Scan for the cell matching the given text and deliver its (X, Y) coordinate at center. 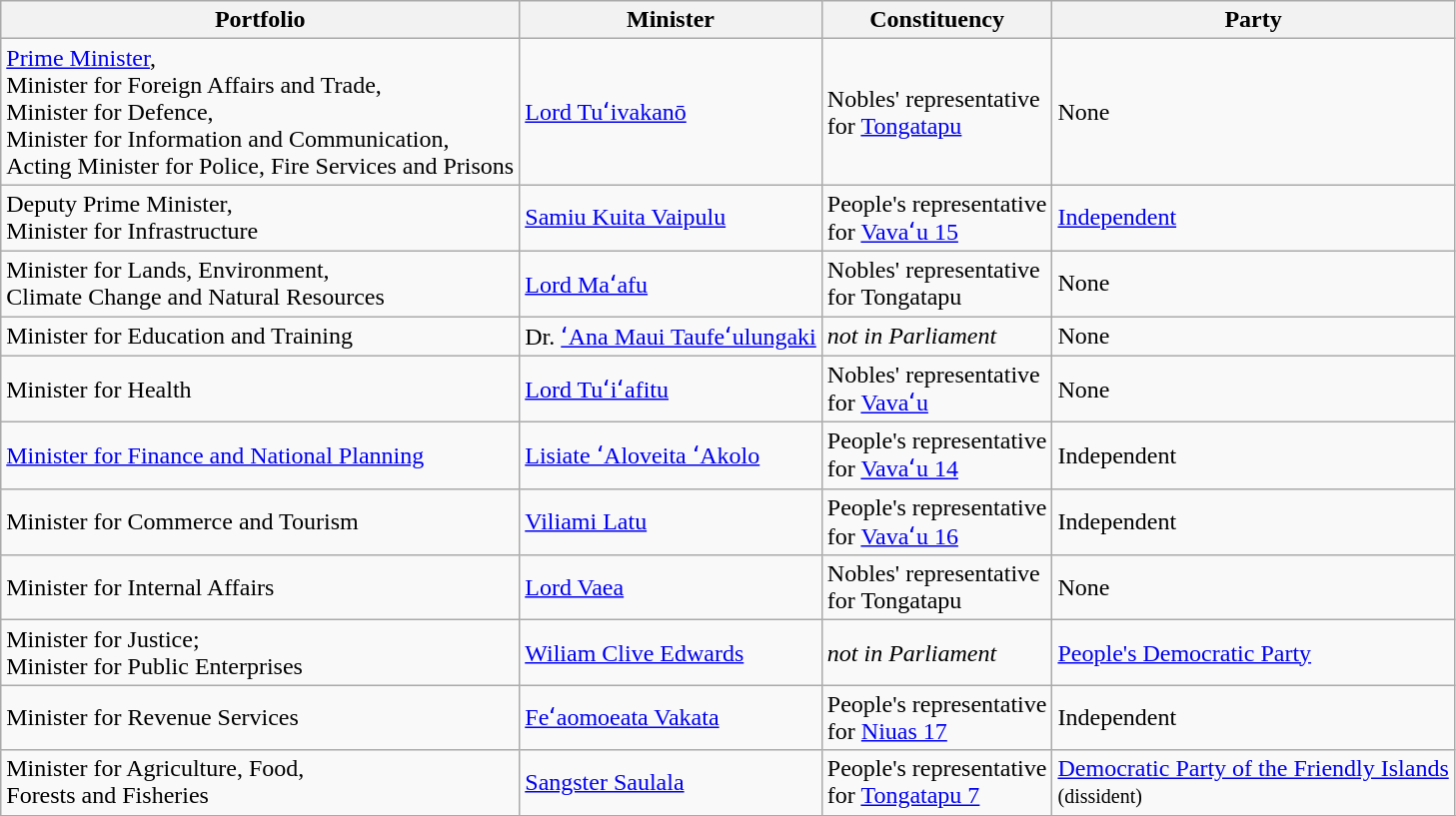
People's representativefor Niuas 17 (937, 717)
Minister for Agriculture, Food, Forests and Fisheries (260, 783)
People's representativefor Vavaʻu 14 (937, 455)
Dr. ʻAna Maui Taufeʻulungaki (672, 336)
Lisiate ʻAloveita ʻAkolo (672, 455)
Minister for Revenue Services (260, 717)
People's representativefor Tongatapu 7 (937, 783)
Wiliam Clive Edwards (672, 653)
Viliami Latu (672, 521)
Samiu Kuita Vaipulu (672, 218)
Lord Tuʻivakanō (672, 112)
Deputy Prime Minister, Minister for Infrastructure (260, 218)
Minister for Justice;Minister for Public Enterprises (260, 653)
Minister for Lands, Environment, Climate Change and Natural Resources (260, 284)
Minister for Finance and National Planning (260, 455)
People's representativefor Vavaʻu 15 (937, 218)
Minister for Commerce and Tourism (260, 521)
Democratic Party of the Friendly Islands(dissident) (1253, 783)
Lord Vaea (672, 587)
Sangster Saulala (672, 783)
Nobles' representativefor Vavaʻu (937, 390)
People's Democratic Party (1253, 653)
Party (1253, 20)
Lord Tuʻiʻafitu (672, 390)
Minister for Health (260, 390)
Constituency (937, 20)
Feʻaomoeata Vakata (672, 717)
Lord Maʻafu (672, 284)
Portfolio (260, 20)
Minister for Education and Training (260, 336)
People's representativefor Vavaʻu 16 (937, 521)
Minister (672, 20)
Minister for Internal Affairs (260, 587)
